Output the [x, y] coordinate of the center of the cell containing the given text.  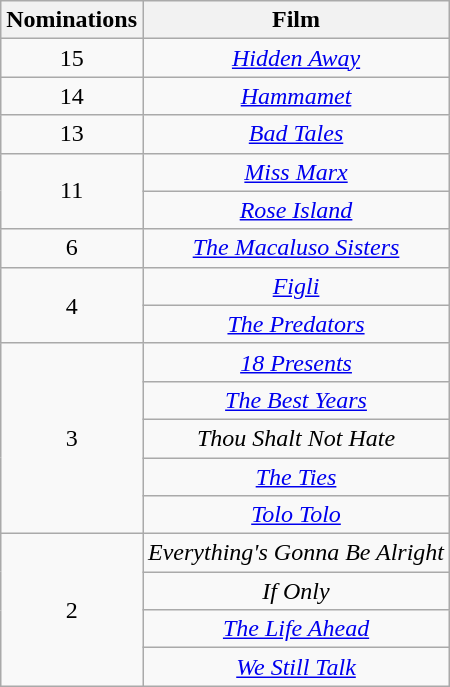
4 [72, 305]
13 [72, 134]
Miss Marx [296, 172]
18 Presents [296, 362]
14 [72, 96]
If Only [296, 591]
Nominations [72, 20]
15 [72, 58]
11 [72, 191]
The Ties [296, 477]
The Life Ahead [296, 629]
Hidden Away [296, 58]
Tolo Tolo [296, 515]
Film [296, 20]
2 [72, 610]
6 [72, 248]
Rose Island [296, 210]
Bad Tales [296, 134]
We Still Talk [296, 667]
The Best Years [296, 400]
Thou Shalt Not Hate [296, 438]
Everything's Gonna Be Alright [296, 553]
Figli [296, 286]
Hammamet [296, 96]
3 [72, 438]
The Macaluso Sisters [296, 248]
The Predators [296, 324]
